Provide the (X, Y) coordinate of the cell's center where the given text is located.  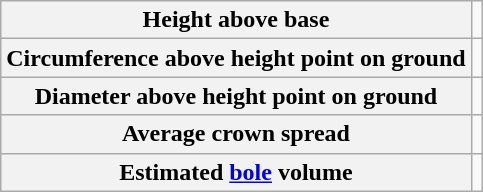
Diameter above height point on ground (236, 96)
Estimated bole volume (236, 172)
Circumference above height point on ground (236, 58)
Height above base (236, 20)
Average crown spread (236, 134)
